Scan for the cell matching the given text and deliver its (X, Y) coordinate at center. 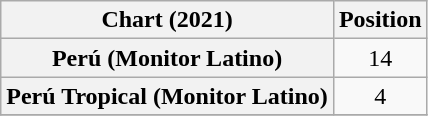
Chart (2021) (168, 20)
14 (380, 58)
Perú Tropical (Monitor Latino) (168, 96)
Perú (Monitor Latino) (168, 58)
Position (380, 20)
4 (380, 96)
